Determine the (x, y) coordinate at the center of the cell enclosing the given text.  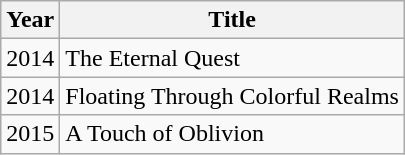
The Eternal Quest (232, 58)
Year (30, 20)
Title (232, 20)
A Touch of Oblivion (232, 134)
Floating Through Colorful Realms (232, 96)
2015 (30, 134)
